Search for the cell housing the specified text and yield its (X, Y) center coordinate. 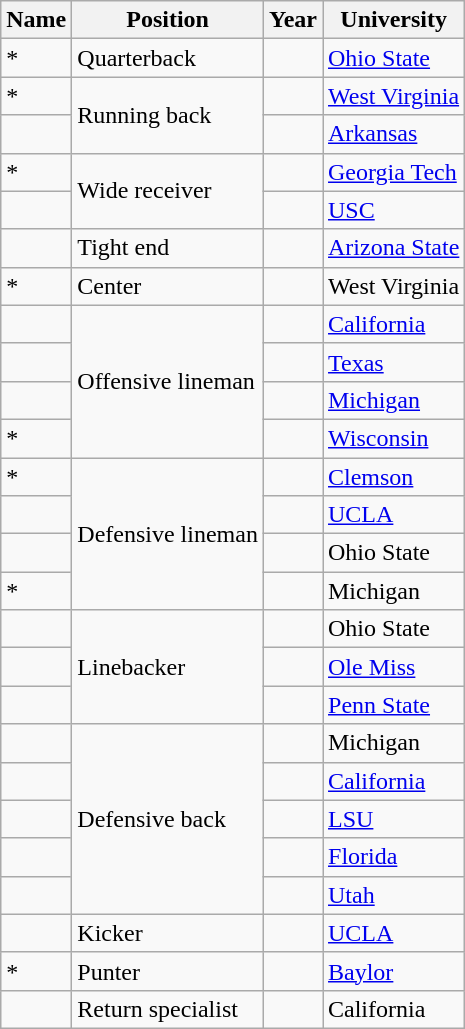
Texas (393, 362)
Return specialist (168, 1009)
Linebacker (168, 667)
Wisconsin (393, 438)
Name (36, 20)
USC (393, 210)
Utah (393, 895)
Running back (168, 115)
Ole Miss (393, 667)
Position (168, 20)
Wide receiver (168, 191)
Georgia Tech (393, 172)
Offensive lineman (168, 381)
Defensive lineman (168, 534)
Punter (168, 971)
Kicker (168, 933)
Tight end (168, 248)
Year (292, 20)
Florida (393, 857)
Arkansas (393, 134)
Baylor (393, 971)
Defensive back (168, 819)
Clemson (393, 477)
Penn State (393, 705)
LSU (393, 819)
Arizona State (393, 248)
Quarterback (168, 58)
University (393, 20)
Center (168, 286)
